Pinpoint the cell where the given text exists, returning its (X, Y) midpoint coordinate. 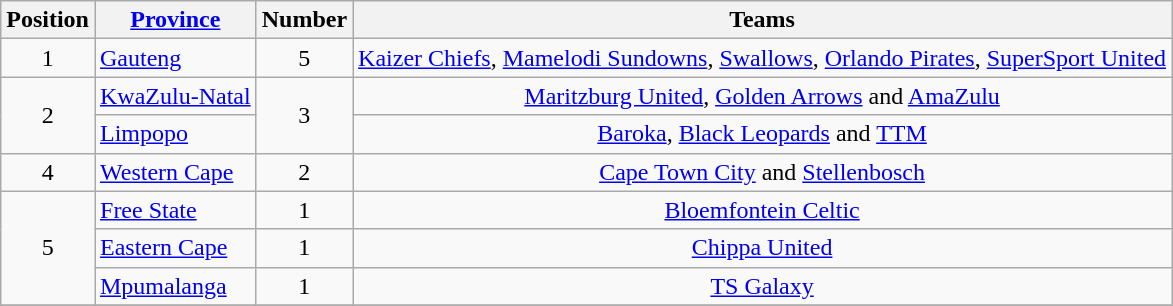
Number (304, 20)
Baroka, Black Leopards and TTM (762, 134)
Teams (762, 20)
Province (175, 20)
Western Cape (175, 172)
Free State (175, 210)
4 (48, 172)
Limpopo (175, 134)
Cape Town City and Stellenbosch (762, 172)
Gauteng (175, 58)
KwaZulu-Natal (175, 96)
Eastern Cape (175, 248)
Mpumalanga (175, 286)
Position (48, 20)
Kaizer Chiefs, Mamelodi Sundowns, Swallows, Orlando Pirates, SuperSport United (762, 58)
Bloemfontein Celtic (762, 210)
Maritzburg United, Golden Arrows and AmaZulu (762, 96)
TS Galaxy (762, 286)
Chippa United (762, 248)
3 (304, 115)
